Scan for the cell matching the given text and deliver its (X, Y) coordinate at center. 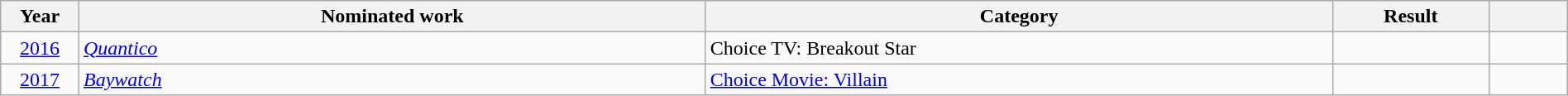
Choice TV: Breakout Star (1019, 48)
Year (40, 17)
2016 (40, 48)
Result (1411, 17)
2017 (40, 79)
Nominated work (392, 17)
Category (1019, 17)
Quantico (392, 48)
Baywatch (392, 79)
Choice Movie: Villain (1019, 79)
